Search for the cell housing the specified text and yield its (X, Y) center coordinate. 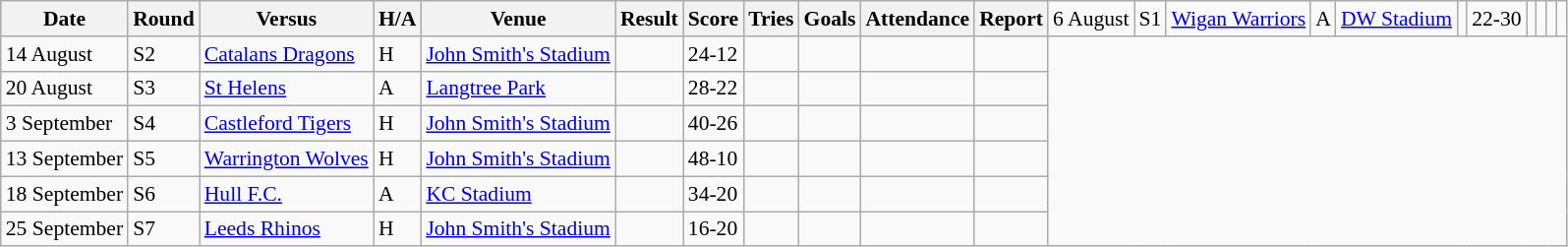
S3 (163, 89)
Tries (771, 19)
18 September (65, 194)
Hull F.C. (287, 194)
Score (714, 19)
S1 (1150, 19)
3 September (65, 124)
Venue (518, 19)
14 August (65, 54)
25 September (65, 229)
6 August (1091, 19)
48-10 (714, 159)
Round (163, 19)
Report (1011, 19)
Goals (830, 19)
H/A (397, 19)
22-30 (1496, 19)
16-20 (714, 229)
S4 (163, 124)
Langtree Park (518, 89)
Leeds Rhinos (287, 229)
Wigan Warriors (1239, 19)
Result (649, 19)
13 September (65, 159)
40-26 (714, 124)
S5 (163, 159)
S6 (163, 194)
DW Stadium (1396, 19)
Versus (287, 19)
Warrington Wolves (287, 159)
KC Stadium (518, 194)
20 August (65, 89)
S2 (163, 54)
Catalans Dragons (287, 54)
34-20 (714, 194)
28-22 (714, 89)
Date (65, 19)
24-12 (714, 54)
Castleford Tigers (287, 124)
St Helens (287, 89)
S7 (163, 229)
Attendance (917, 19)
